Determine the (X, Y) coordinate at the center of the cell enclosing the given text.  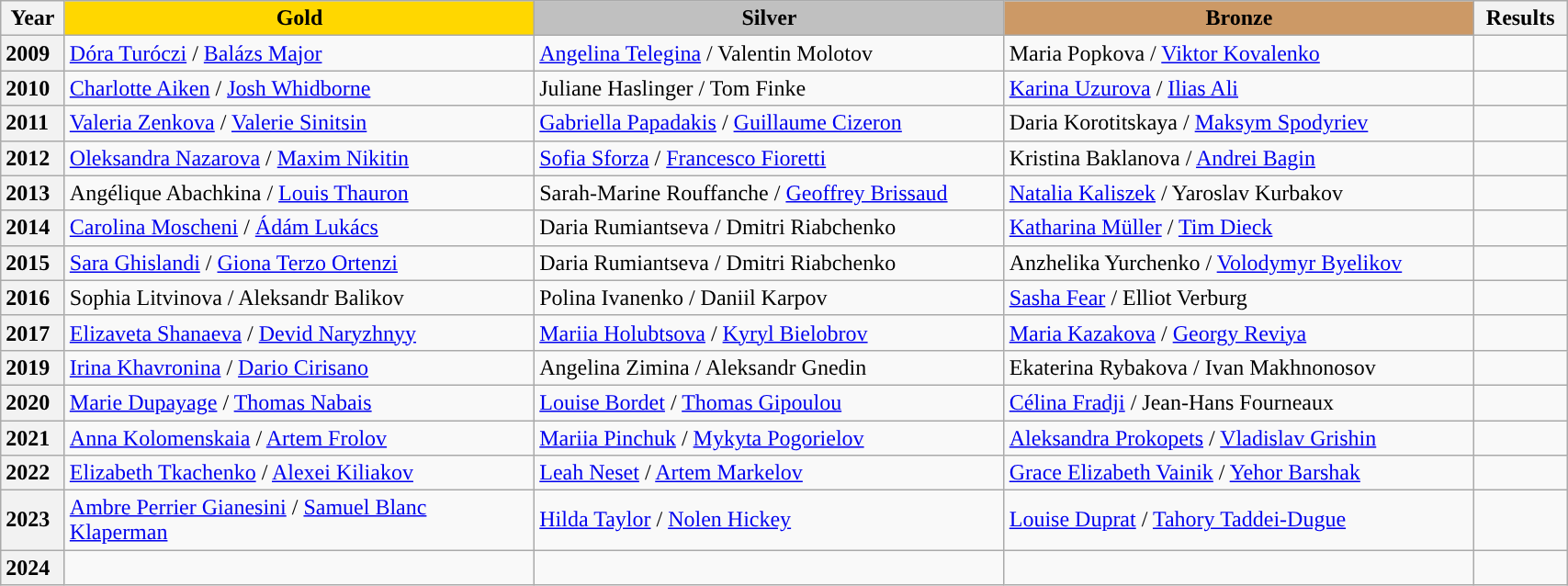
Dóra Turóczi / Balázs Major (299, 53)
Marie Dupayage / Thomas Nabais (299, 402)
Irina Khavronina / Dario Cirisano (299, 367)
Sofia Sforza / Francesco Fioretti (770, 158)
Gold (299, 18)
Elizabeth Tkachenko / Alexei Kiliakov (299, 473)
Louise Bordet / Thomas Gipoulou (770, 402)
2023 (33, 520)
2014 (33, 228)
Bronze (1238, 18)
Ekaterina Rybakova / Ivan Makhnonosov (1238, 367)
Carolina Moscheni / Ádám Lukács (299, 228)
Mariia Pinchuk / Mykyta Pogorielov (770, 438)
Ambre Perrier Gianesini / Samuel Blanc Klaperman (299, 520)
Charlotte Aiken / Josh Whidborne (299, 88)
Natalia Kaliszek / Yaroslav Kurbakov (1238, 193)
Juliane Haslinger / Tom Finke (770, 88)
Aleksandra Prokopets / Vladislav Grishin (1238, 438)
Sophia Litvinova / Aleksandr Balikov (299, 298)
Valeria Zenkova / Valerie Sinitsin (299, 123)
2012 (33, 158)
Year (33, 18)
Elizaveta Shanaeva / Devid Naryzhnyy (299, 332)
Leah Neset / Artem Markelov (770, 473)
Grace Elizabeth Vainik / Yehor Barshak (1238, 473)
2021 (33, 438)
Karina Uzurova / Ilias Ali (1238, 88)
Hilda Taylor / Nolen Hickey (770, 520)
2024 (33, 568)
Maria Popkova / Viktor Kovalenko (1238, 53)
Angelina Telegina / Valentin Molotov (770, 53)
Sasha Fear / Elliot Verburg (1238, 298)
Kristina Baklanova / Andrei Bagin (1238, 158)
2011 (33, 123)
Katharina Müller / Tim Dieck (1238, 228)
Gabriella Papadakis / Guillaume Cizeron (770, 123)
2015 (33, 263)
Anna Kolomenskaia / Artem Frolov (299, 438)
2016 (33, 298)
Louise Duprat / Tahory Taddei-Dugue (1238, 520)
Sarah-Marine Rouffanche / Geoffrey Brissaud (770, 193)
Silver (770, 18)
Daria Korotitskaya / Maksym Spodyriev (1238, 123)
Results (1521, 18)
Polina Ivanenko / Daniil Karpov (770, 298)
2022 (33, 473)
Maria Kazakova / Georgy Reviya (1238, 332)
Célina Fradji / Jean-Hans Fourneaux (1238, 402)
2019 (33, 367)
2010 (33, 88)
2009 (33, 53)
Oleksandra Nazarova / Maxim Nikitin (299, 158)
Sara Ghislandi / Giona Terzo Ortenzi (299, 263)
2017 (33, 332)
2013 (33, 193)
Angélique Abachkina / Louis Thauron (299, 193)
Angelina Zimina / Aleksandr Gnedin (770, 367)
Anzhelika Yurchenko / Volodymyr Byelikov (1238, 263)
Mariia Holubtsova / Kyryl Bielobrov (770, 332)
2020 (33, 402)
